Detect which cell encompasses the target text, then output its (x, y) center coordinate. 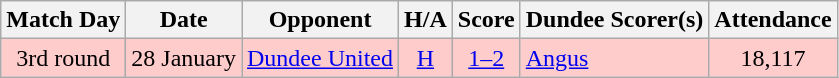
Dundee Scorer(s) (614, 20)
Opponent (320, 20)
18,117 (773, 58)
Score (486, 20)
28 January (184, 58)
3rd round (64, 58)
Dundee United (320, 58)
H (426, 58)
Angus (614, 58)
Date (184, 20)
Attendance (773, 20)
1–2 (486, 58)
Match Day (64, 20)
H/A (426, 20)
